Capture the cell that displays the provided text and extract its (x, y) central coordinate. 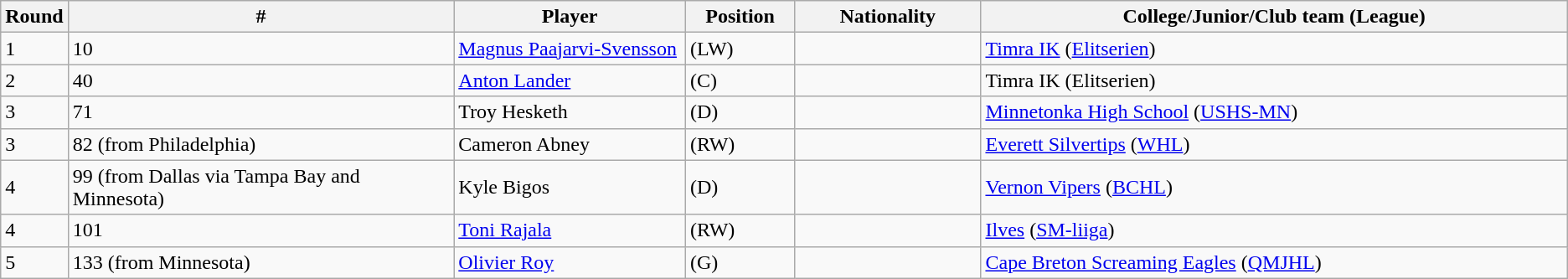
Troy Hesketh (570, 112)
Player (570, 17)
Everett Silvertips (WHL) (1274, 144)
Round (34, 17)
Anton Lander (570, 80)
# (261, 17)
(LW) (740, 49)
Vernon Vipers (BCHL) (1274, 188)
Kyle Bigos (570, 188)
Ilves (SM-liiga) (1274, 230)
82 (from Philadelphia) (261, 144)
2 (34, 80)
Cameron Abney (570, 144)
(C) (740, 80)
40 (261, 80)
99 (from Dallas via Tampa Bay and Minnesota) (261, 188)
133 (from Minnesota) (261, 262)
101 (261, 230)
1 (34, 49)
Toni Rajala (570, 230)
(G) (740, 262)
Cape Breton Screaming Eagles (QMJHL) (1274, 262)
5 (34, 262)
71 (261, 112)
Magnus Paajarvi-Svensson (570, 49)
Minnetonka High School (USHS-MN) (1274, 112)
Nationality (888, 17)
Olivier Roy (570, 262)
College/Junior/Club team (League) (1274, 17)
10 (261, 49)
Position (740, 17)
